Detect which cell encompasses the target text, then output its (X, Y) center coordinate. 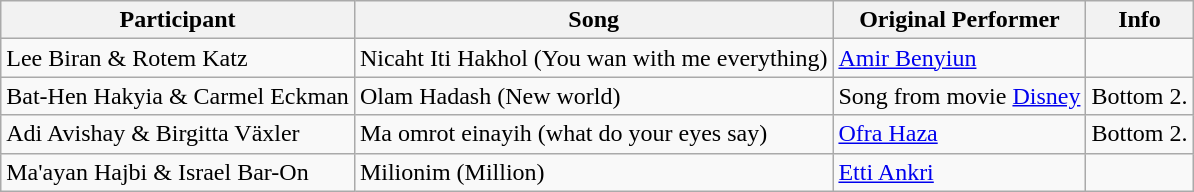
Participant (178, 20)
Song (594, 20)
Info (1140, 20)
Etti Ankri (960, 172)
Lee Biran & Rotem Katz (178, 58)
Bat-Hen Hakyia & Carmel Eckman (178, 96)
Original Performer (960, 20)
Olam Hadash (New world) (594, 96)
Milionim (Million) (594, 172)
Amir Benyiun (960, 58)
Ofra Haza (960, 134)
Ma omrot einayih (what do your eyes say) (594, 134)
Ma'ayan Hajbi & Israel Bar-On (178, 172)
Adi Avishay & Birgitta Växler (178, 134)
Song from movie Disney (960, 96)
Nicaht Iti Hakhol (You wan with me everything) (594, 58)
